Locate the cell with the specified text and output its [x, y] center coordinate. 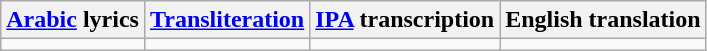
Transliteration [226, 20]
IPA transcription [405, 20]
Arabic lyrics [73, 20]
English translation [603, 20]
